From the cell containing the given text, extract its center point as [X, Y] coordinate. 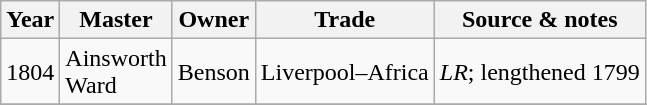
Benson [214, 72]
1804 [30, 72]
Owner [214, 20]
Trade [344, 20]
Master [116, 20]
Liverpool–Africa [344, 72]
Year [30, 20]
LR; lengthened 1799 [540, 72]
AinsworthWard [116, 72]
Source & notes [540, 20]
